Provide the (x, y) coordinate of the cell's center where the given text is located.  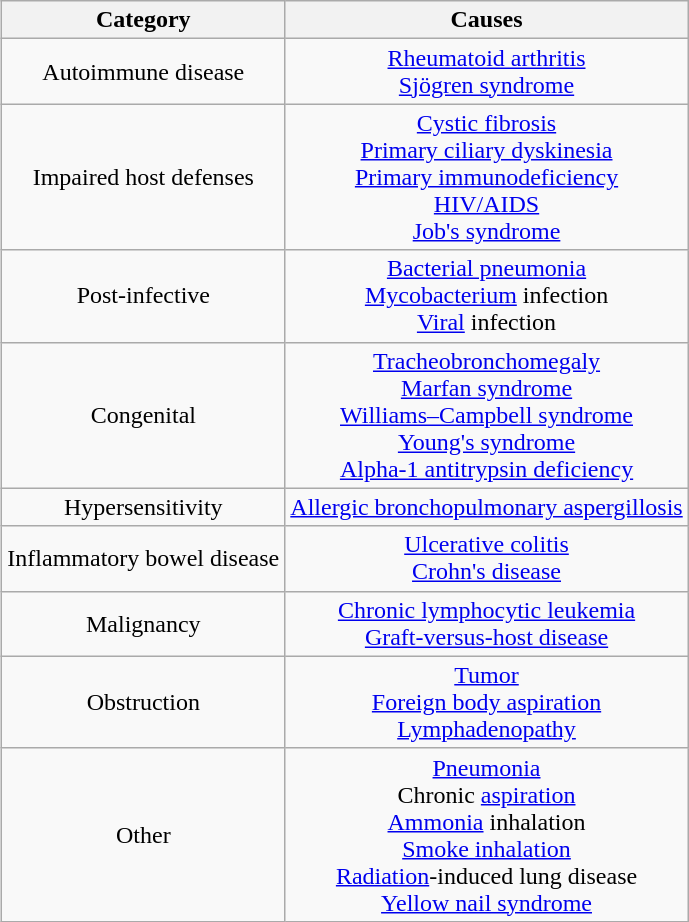
Cystic fibrosisPrimary ciliary dyskinesiaPrimary immunodeficiencyHIV/AIDSJob's syndrome (486, 177)
Post-infective (144, 296)
Obstruction (144, 702)
Chronic lymphocytic leukemiaGraft-versus-host disease (486, 624)
Rheumatoid arthritisSjögren syndrome (486, 72)
Autoimmune disease (144, 72)
Allergic bronchopulmonary aspergillosis (486, 507)
Bacterial pneumoniaMycobacterium infectionViral infection (486, 296)
TumorForeign body aspirationLymphadenopathy (486, 702)
Category (144, 20)
PneumoniaChronic aspirationAmmonia inhalationSmoke inhalationRadiation-induced lung diseaseYellow nail syndrome (486, 834)
Hypersensitivity (144, 507)
TracheobronchomegalyMarfan syndromeWilliams–Campbell syndromeYoung's syndromeAlpha-1 antitrypsin deficiency (486, 415)
Ulcerative colitisCrohn's disease (486, 558)
Malignancy (144, 624)
Other (144, 834)
Inflammatory bowel disease (144, 558)
Congenital (144, 415)
Causes (486, 20)
Impaired host defenses (144, 177)
